From the cell containing the given text, extract its center point as (x, y) coordinate. 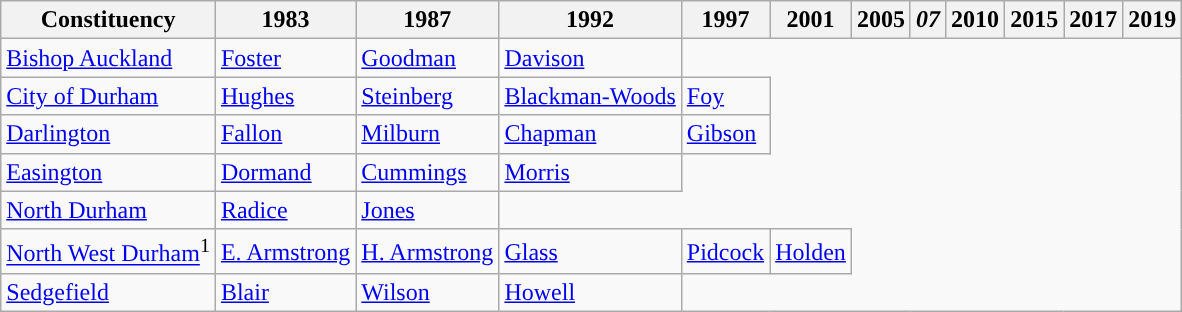
North Durham (108, 210)
1992 (590, 20)
2010 (976, 20)
2015 (1034, 20)
2001 (811, 20)
07 (928, 20)
E. Armstrong (285, 252)
Foster (285, 58)
2019 (1152, 20)
Pidcock (725, 252)
Holden (811, 252)
Sedgefield (108, 293)
Foy (725, 96)
Blair (285, 293)
Dormand (285, 172)
Gibson (725, 134)
1983 (285, 20)
2017 (1094, 20)
Goodman (428, 58)
Morris (590, 172)
Cummings (428, 172)
Milburn (428, 134)
Bishop Auckland (108, 58)
2005 (880, 20)
H. Armstrong (428, 252)
City of Durham (108, 96)
North West Durham1 (108, 252)
Hughes (285, 96)
Constituency (108, 20)
1997 (725, 20)
Glass (590, 252)
Darlington (108, 134)
Radice (285, 210)
Blackman-Woods (590, 96)
Easington (108, 172)
Fallon (285, 134)
Davison (590, 58)
1987 (428, 20)
Howell (590, 293)
Steinberg (428, 96)
Wilson (428, 293)
Chapman (590, 134)
Jones (428, 210)
